Pinpoint the cell where the given text exists, returning its [x, y] midpoint coordinate. 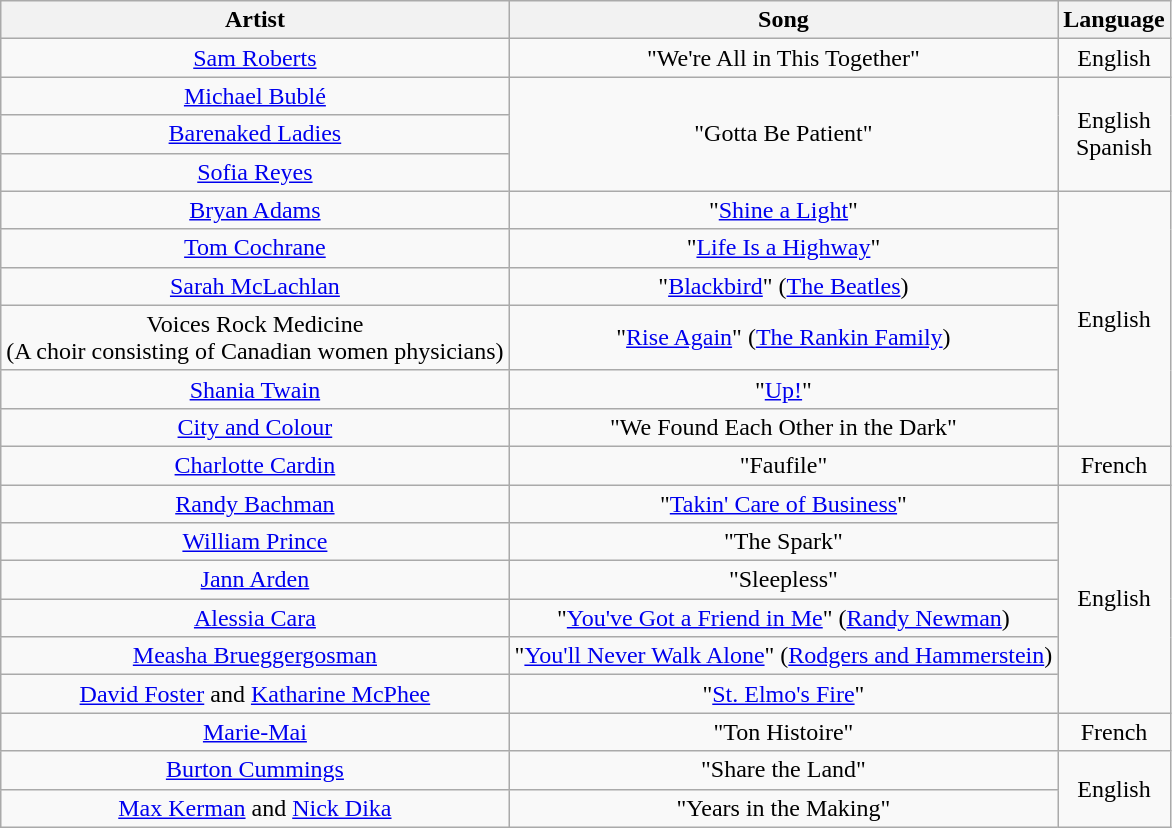
"Sleepless" [784, 580]
"The Spark" [784, 542]
"We're All in This Together" [784, 58]
City and Colour [255, 427]
"You'll Never Walk Alone" (Rodgers and Hammerstein) [784, 656]
EnglishSpanish [1114, 134]
Song [784, 20]
Voices Rock Medicine(A choir consisting of Canadian women physicians) [255, 338]
David Foster and Katharine McPhee [255, 694]
Michael Bublé [255, 96]
"Share the Land" [784, 770]
Artist [255, 20]
Barenaked Ladies [255, 134]
Charlotte Cardin [255, 465]
"Takin' Care of Business" [784, 503]
Alessia Cara [255, 618]
Burton Cummings [255, 770]
Measha Brueggergosman [255, 656]
Bryan Adams [255, 210]
"Rise Again" (The Rankin Family) [784, 338]
"Life Is a Highway" [784, 248]
Sarah McLachlan [255, 286]
"Gotta Be Patient" [784, 134]
Tom Cochrane [255, 248]
Sofia Reyes [255, 172]
Shania Twain [255, 389]
"Faufile" [784, 465]
"We Found Each Other in the Dark" [784, 427]
Randy Bachman [255, 503]
"Up!" [784, 389]
"Shine a Light" [784, 210]
"Years in the Making" [784, 808]
"You've Got a Friend in Me" (Randy Newman) [784, 618]
Jann Arden [255, 580]
Sam Roberts [255, 58]
Max Kerman and Nick Dika [255, 808]
Language [1114, 20]
"Blackbird" (The Beatles) [784, 286]
"Ton Histoire" [784, 732]
Marie-Mai [255, 732]
William Prince [255, 542]
"St. Elmo's Fire" [784, 694]
